Locate the cell with the specified text and output its [X, Y] center coordinate. 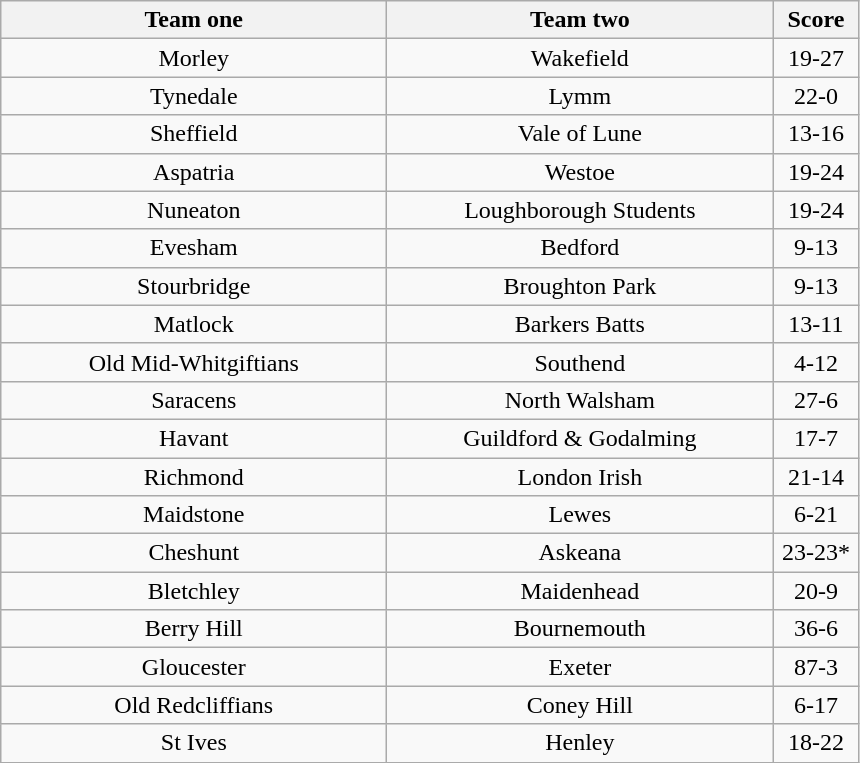
St Ives [194, 743]
Bournemouth [580, 629]
Stourbridge [194, 286]
Gloucester [194, 667]
Lewes [580, 515]
North Walsham [580, 400]
Matlock [194, 324]
87-3 [816, 667]
Loughborough Students [580, 210]
27-6 [816, 400]
Bedford [580, 248]
Team two [580, 20]
Nuneaton [194, 210]
19-27 [816, 58]
Exeter [580, 667]
Southend [580, 362]
Askeana [580, 553]
Team one [194, 20]
Old Redcliffians [194, 705]
Broughton Park [580, 286]
6-21 [816, 515]
Guildford & Godalming [580, 438]
Score [816, 20]
Lymm [580, 96]
Berry Hill [194, 629]
Aspatria [194, 172]
23-23* [816, 553]
London Irish [580, 477]
Henley [580, 743]
4-12 [816, 362]
21-14 [816, 477]
Tynedale [194, 96]
Saracens [194, 400]
Westoe [580, 172]
36-6 [816, 629]
Vale of Lune [580, 134]
13-16 [816, 134]
Coney Hill [580, 705]
17-7 [816, 438]
Bletchley [194, 591]
20-9 [816, 591]
Maidenhead [580, 591]
Old Mid-Whitgiftians [194, 362]
Evesham [194, 248]
18-22 [816, 743]
22-0 [816, 96]
6-17 [816, 705]
Wakefield [580, 58]
Cheshunt [194, 553]
Sheffield [194, 134]
Maidstone [194, 515]
Morley [194, 58]
Havant [194, 438]
13-11 [816, 324]
Richmond [194, 477]
Barkers Batts [580, 324]
